Provide the (X, Y) coordinate of the cell's center where the given text is located.  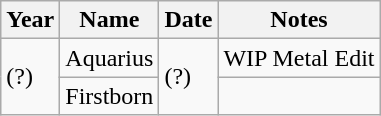
Firstborn (110, 96)
Name (110, 20)
Notes (299, 20)
Aquarius (110, 58)
WIP Metal Edit (299, 58)
Year (30, 20)
Date (188, 20)
